Provide the [X, Y] coordinate of the cell's center where the given text is located.  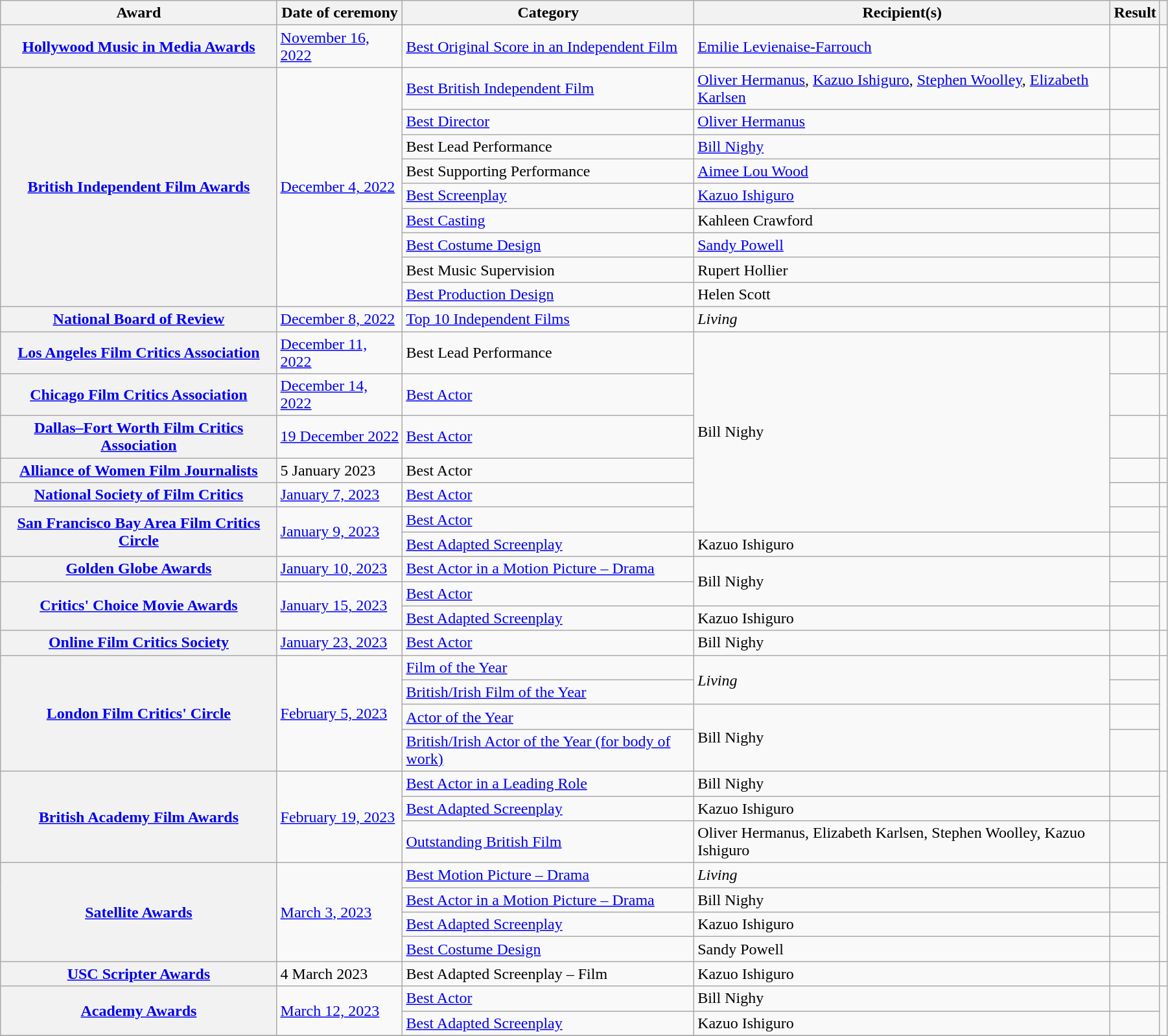
Oliver Hermanus, Kazuo Ishiguro, Stephen Woolley, Elizabeth Karlsen [902, 88]
Aimee Lou Wood [902, 171]
Los Angeles Film Critics Association [139, 352]
January 10, 2023 [340, 569]
Academy Awards [139, 1011]
Result [1135, 13]
National Society of Film Critics [139, 495]
Category [548, 13]
Outstanding British Film [548, 842]
Best Original Score in an Independent Film [548, 47]
Best Production Design [548, 294]
Actor of the Year [548, 717]
February 5, 2023 [340, 713]
Best Actor in a Leading Role [548, 783]
December 11, 2022 [340, 352]
Chicago Film Critics Association [139, 395]
Best Screenplay [548, 196]
Dallas–Fort Worth Film Critics Association [139, 437]
Critics' Choice Movie Awards [139, 606]
19 December 2022 [340, 437]
Hollywood Music in Media Awards [139, 47]
Alliance of Women Film Journalists [139, 470]
February 19, 2023 [340, 816]
Online Film Critics Society [139, 643]
Best British Independent Film [548, 88]
British Independent Film Awards [139, 187]
Film of the Year [548, 667]
December 4, 2022 [340, 187]
Golden Globe Awards [139, 569]
January 23, 2023 [340, 643]
USC Scripter Awards [139, 974]
San Francisco Bay Area Film Critics Circle [139, 532]
London Film Critics' Circle [139, 713]
Best Supporting Performance [548, 171]
January 9, 2023 [340, 532]
Kahleen Crawford [902, 220]
March 12, 2023 [340, 1011]
December 8, 2022 [340, 319]
Best Director [548, 122]
British/Irish Film of the Year [548, 692]
Best Music Supervision [548, 270]
Best Adapted Screenplay – Film [548, 974]
March 3, 2023 [340, 912]
November 16, 2022 [340, 47]
Top 10 Independent Films [548, 319]
National Board of Review [139, 319]
British Academy Film Awards [139, 816]
Emilie Levienaise-Farrouch [902, 47]
Date of ceremony [340, 13]
January 7, 2023 [340, 495]
Recipient(s) [902, 13]
4 March 2023 [340, 974]
British/Irish Actor of the Year (for body of work) [548, 750]
December 14, 2022 [340, 395]
Oliver Hermanus [902, 122]
Oliver Hermanus, Elizabeth Karlsen, Stephen Woolley, Kazuo Ishiguro [902, 842]
5 January 2023 [340, 470]
Rupert Hollier [902, 270]
Helen Scott [902, 294]
Award [139, 13]
January 15, 2023 [340, 606]
Best Casting [548, 220]
Best Motion Picture – Drama [548, 875]
Satellite Awards [139, 912]
